Determine the (X, Y) coordinate at the center of the cell enclosing the given text.  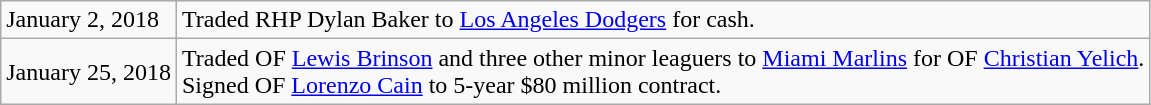
January 25, 2018 (89, 72)
Traded RHP Dylan Baker to Los Angeles Dodgers for cash. (662, 20)
January 2, 2018 (89, 20)
